Provide the (x, y) coordinate of the cell's center where the given text is located.  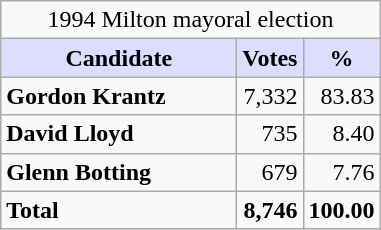
679 (270, 172)
8,746 (270, 210)
David Lloyd (119, 134)
% (342, 58)
83.83 (342, 96)
8.40 (342, 134)
Candidate (119, 58)
Glenn Botting (119, 172)
735 (270, 134)
Total (119, 210)
7,332 (270, 96)
1994 Milton mayoral election (190, 20)
100.00 (342, 210)
7.76 (342, 172)
Gordon Krantz (119, 96)
Votes (270, 58)
